From the cell containing the given text, extract its center point as (x, y) coordinate. 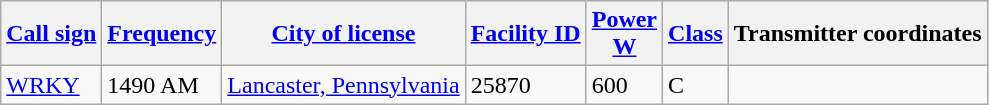
Lancaster, Pennsylvania (344, 85)
C (696, 85)
PowerW (624, 34)
WRKY (52, 85)
25870 (526, 85)
Call sign (52, 34)
1490 AM (162, 85)
600 (624, 85)
Class (696, 34)
Transmitter coordinates (858, 34)
Facility ID (526, 34)
City of license (344, 34)
Frequency (162, 34)
